Return (x, y) of the center of cell containing provided text 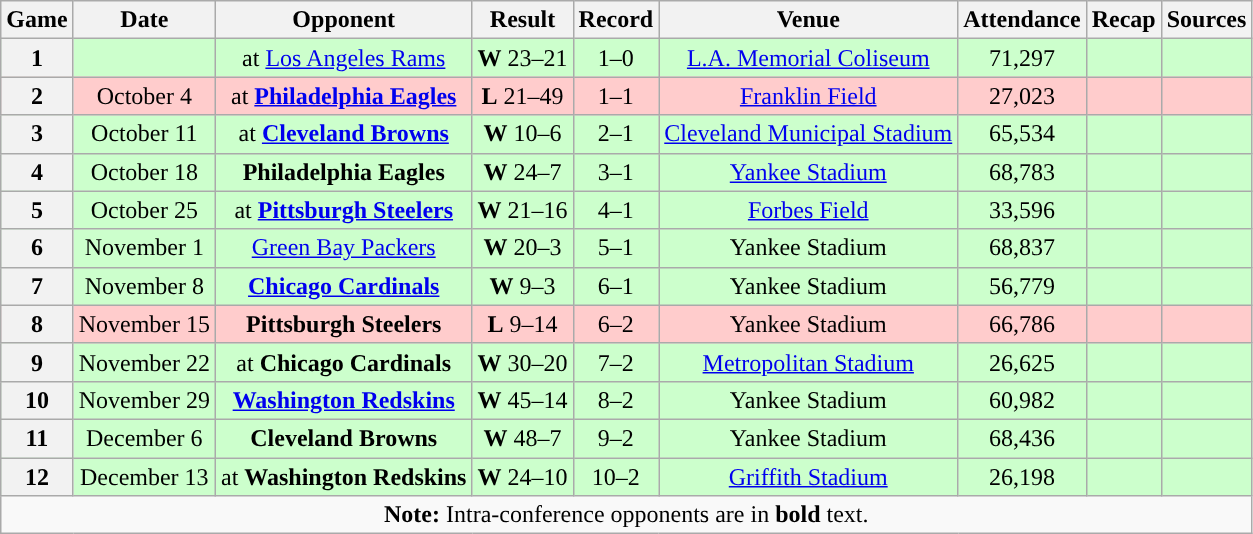
3–1 (616, 172)
9–2 (616, 438)
W 9–3 (522, 286)
Philadelphia Eagles (343, 172)
5 (37, 210)
November 22 (144, 362)
60,982 (1022, 400)
W 21–16 (522, 210)
12 (37, 477)
W 24–7 (522, 172)
3 (37, 134)
Green Bay Packers (343, 248)
1–1 (616, 96)
at Philadelphia Eagles (343, 96)
W 23–21 (522, 58)
Metropolitan Stadium (808, 362)
November 15 (144, 324)
W 48–7 (522, 438)
Franklin Field (808, 96)
W 20–3 (522, 248)
October 18 (144, 172)
68,837 (1022, 248)
Opponent (343, 20)
66,786 (1022, 324)
L 21–49 (522, 96)
Cleveland Municipal Stadium (808, 134)
L.A. Memorial Coliseum (808, 58)
Washington Redskins (343, 400)
Game (37, 20)
at Cleveland Browns (343, 134)
W 45–14 (522, 400)
10 (37, 400)
Venue (808, 20)
at Pittsburgh Steelers (343, 210)
November 29 (144, 400)
at Washington Redskins (343, 477)
33,596 (1022, 210)
W 30–20 (522, 362)
October 11 (144, 134)
5–1 (616, 248)
56,779 (1022, 286)
December 13 (144, 477)
Cleveland Browns (343, 438)
9 (37, 362)
7–2 (616, 362)
Result (522, 20)
6–2 (616, 324)
at Chicago Cardinals (343, 362)
L 9–14 (522, 324)
1 (37, 58)
Recap (1124, 20)
November 8 (144, 286)
October 25 (144, 210)
2–1 (616, 134)
Chicago Cardinals (343, 286)
Sources (1206, 20)
8–2 (616, 400)
W 10–6 (522, 134)
Note: Intra-conference opponents are in bold text. (626, 515)
7 (37, 286)
4 (37, 172)
71,297 (1022, 58)
1–0 (616, 58)
27,023 (1022, 96)
Pittsburgh Steelers (343, 324)
26,198 (1022, 477)
Date (144, 20)
8 (37, 324)
2 (37, 96)
4–1 (616, 210)
6–1 (616, 286)
65,534 (1022, 134)
November 1 (144, 248)
10–2 (616, 477)
at Los Angeles Rams (343, 58)
26,625 (1022, 362)
Record (616, 20)
Attendance (1022, 20)
December 6 (144, 438)
Forbes Field (808, 210)
Griffith Stadium (808, 477)
68,436 (1022, 438)
11 (37, 438)
68,783 (1022, 172)
W 24–10 (522, 477)
October 4 (144, 96)
6 (37, 248)
